Search for the cell housing the specified text and yield its (x, y) center coordinate. 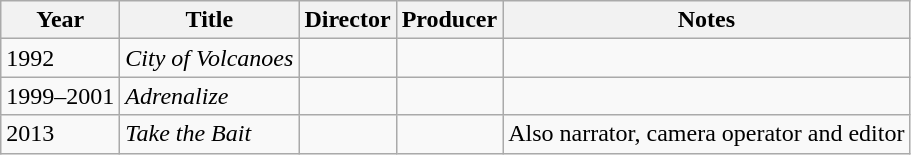
Also narrator, camera operator and editor (706, 134)
2013 (60, 134)
1992 (60, 58)
Director (348, 20)
Notes (706, 20)
Take the Bait (210, 134)
Year (60, 20)
Title (210, 20)
1999–2001 (60, 96)
City of Volcanoes (210, 58)
Producer (450, 20)
Adrenalize (210, 96)
